Capture the cell that displays the provided text and extract its [X, Y] central coordinate. 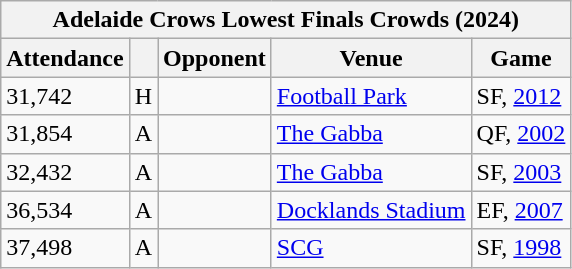
Football Park [371, 96]
Game [521, 58]
SF, 2012 [521, 96]
31,854 [65, 134]
SCG [371, 248]
32,432 [65, 172]
37,498 [65, 248]
Adelaide Crows Lowest Finals Crowds (2024) [286, 20]
QF, 2002 [521, 134]
Opponent [215, 58]
SF, 1998 [521, 248]
36,534 [65, 210]
Docklands Stadium [371, 210]
EF, 2007 [521, 210]
Venue [371, 58]
SF, 2003 [521, 172]
Attendance [65, 58]
31,742 [65, 96]
H [143, 96]
